Identify which cell holds the provided text, then report its [x, y] central coordinate. 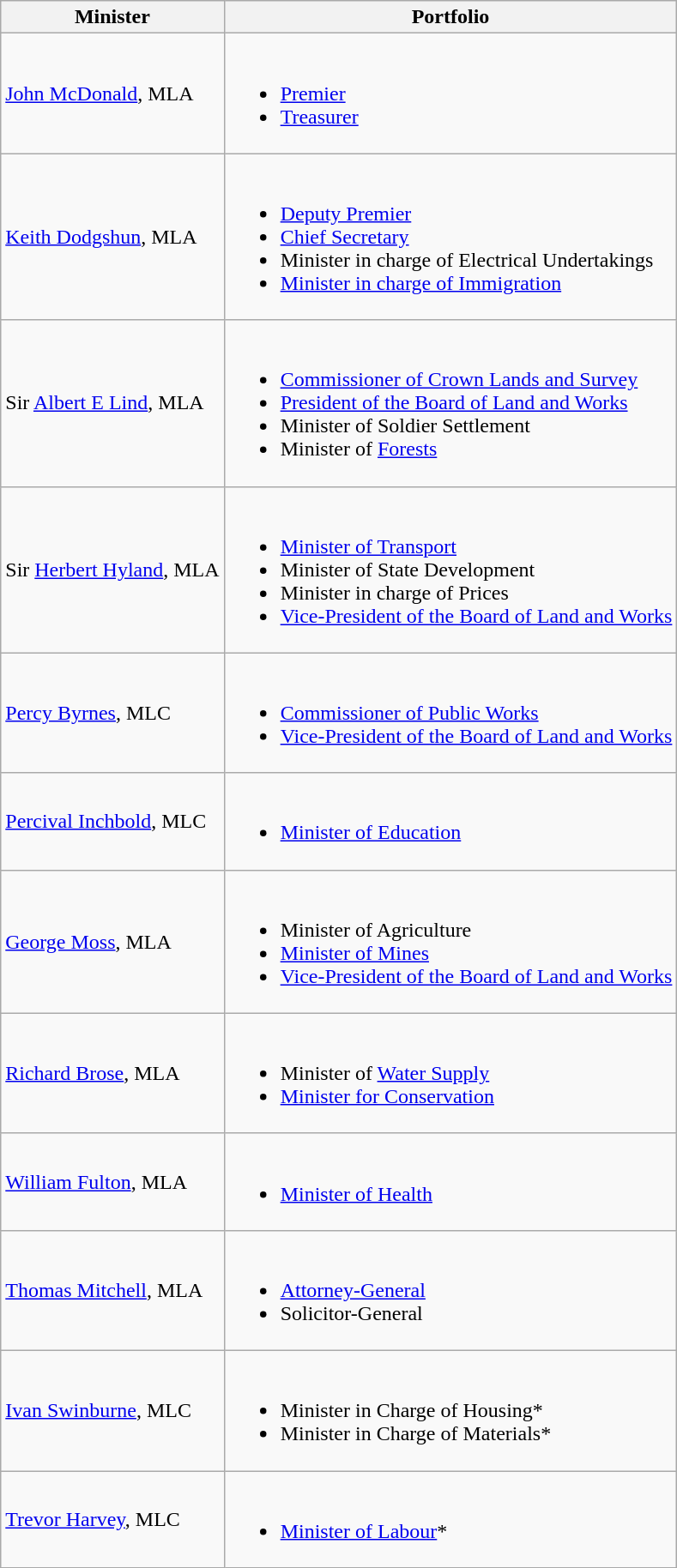
Ivan Swinburne, MLC [112, 1410]
Portfolio [450, 17]
Richard Brose, MLA [112, 1073]
Deputy PremierChief SecretaryMinister in charge of Electrical UndertakingsMinister in charge of Immigration [450, 237]
Minister [112, 17]
Minister of Education [450, 822]
John McDonald, MLA [112, 93]
Minister of AgricultureMinister of MinesVice-President of the Board of Land and Works [450, 942]
William Fulton, MLA [112, 1182]
Sir Herbert Hyland, MLA [112, 570]
Commissioner of Crown Lands and SurveyPresident of the Board of Land and WorksMinister of Soldier SettlementMinister of Forests [450, 403]
George Moss, MLA [112, 942]
Thomas Mitchell, MLA [112, 1290]
Minister of TransportMinister of State DevelopmentMinister in charge of PricesVice-President of the Board of Land and Works [450, 570]
Minister of Water SupplyMinister for Conservation [450, 1073]
Attorney-GeneralSolicitor-General [450, 1290]
PremierTreasurer [450, 93]
Keith Dodgshun, MLA [112, 237]
Commissioner of Public WorksVice-President of the Board of Land and Works [450, 713]
Sir Albert E Lind, MLA [112, 403]
Minister of Health [450, 1182]
Percival Inchbold, MLC [112, 822]
Minister of Labour* [450, 1518]
Percy Byrnes, MLC [112, 713]
Minister in Charge of Housing*Minister in Charge of Materials* [450, 1410]
Trevor Harvey, MLC [112, 1518]
